Capture the cell that displays the provided text and extract its [x, y] central coordinate. 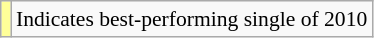
Indicates best-performing single of 2010 [192, 19]
